For the text-containing cell, return its midpoint in (x, y) coordinate format. 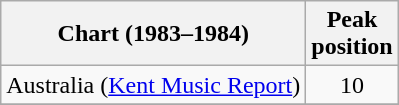
10 (352, 85)
Australia (Kent Music Report) (154, 85)
Chart (1983–1984) (154, 34)
Peakposition (352, 34)
